Capture the cell that displays the provided text and extract its [x, y] central coordinate. 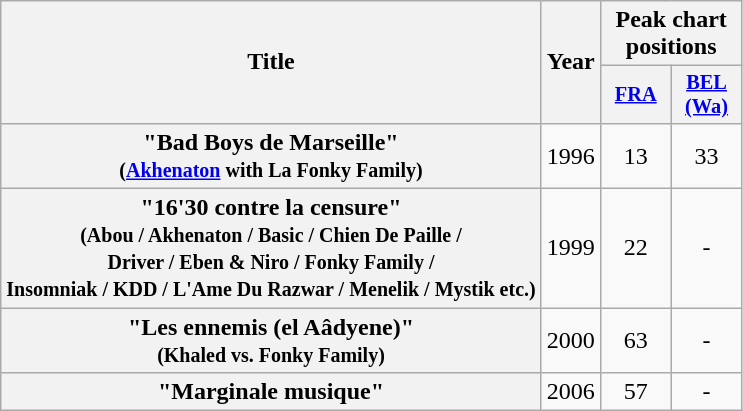
63 [636, 340]
1996 [570, 156]
22 [636, 248]
Year [570, 62]
13 [636, 156]
"Bad Boys de Marseille"(Akhenaton with La Fonky Family) [271, 156]
Peak chart positions [671, 34]
BEL(Wa) [706, 95]
"Marginale musique" [271, 392]
"Les ennemis (el Aâdyene)"(Khaled vs. Fonky Family) [271, 340]
33 [706, 156]
Title [271, 62]
2000 [570, 340]
57 [636, 392]
1999 [570, 248]
2006 [570, 392]
FRA [636, 95]
